Identify which cell holds the provided text, then report its (X, Y) central coordinate. 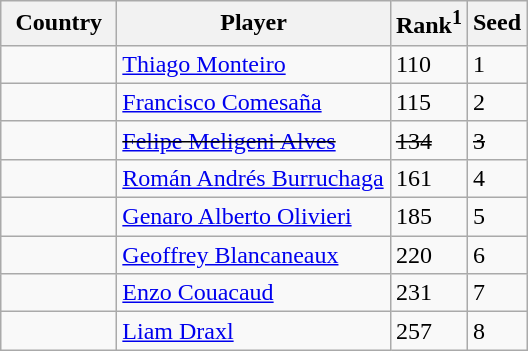
Rank1 (428, 24)
Francisco Comesaña (254, 102)
5 (496, 217)
257 (428, 331)
7 (496, 293)
1 (496, 64)
Country (59, 24)
Geoffrey Blancaneaux (254, 255)
231 (428, 293)
Thiago Monteiro (254, 64)
134 (428, 140)
Player (254, 24)
115 (428, 102)
161 (428, 178)
8 (496, 331)
220 (428, 255)
Liam Draxl (254, 331)
2 (496, 102)
3 (496, 140)
4 (496, 178)
Felipe Meligeni Alves (254, 140)
110 (428, 64)
Seed (496, 24)
Genaro Alberto Olivieri (254, 217)
185 (428, 217)
Enzo Couacaud (254, 293)
Román Andrés Burruchaga (254, 178)
6 (496, 255)
